Provide the (x, y) coordinate of the cell's center where the given text is located.  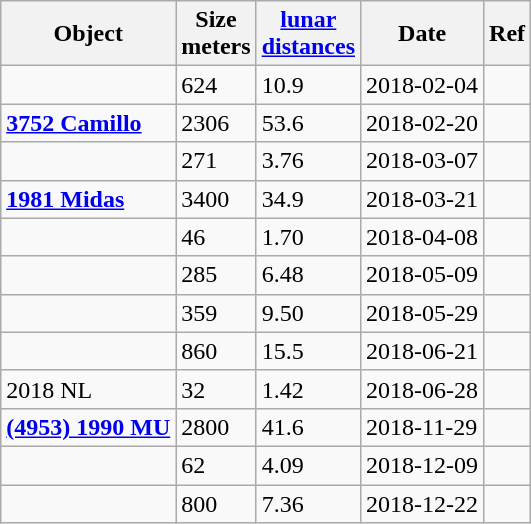
2018-11-29 (422, 427)
Object (88, 34)
2018-06-28 (422, 389)
lunardistances (308, 34)
1981 Midas (88, 199)
2306 (216, 123)
1.70 (308, 237)
285 (216, 275)
62 (216, 465)
(4953) 1990 MU (88, 427)
860 (216, 351)
2018-12-09 (422, 465)
359 (216, 313)
Date (422, 34)
2018-02-20 (422, 123)
2018-04-08 (422, 237)
46 (216, 237)
Sizemeters (216, 34)
3.76 (308, 161)
2018-06-21 (422, 351)
53.6 (308, 123)
1.42 (308, 389)
2800 (216, 427)
800 (216, 503)
271 (216, 161)
2018-03-21 (422, 199)
2018-03-07 (422, 161)
34.9 (308, 199)
3752 Camillo (88, 123)
9.50 (308, 313)
6.48 (308, 275)
624 (216, 85)
2018 NL (88, 389)
10.9 (308, 85)
7.36 (308, 503)
2018-05-09 (422, 275)
Ref (508, 34)
2018-12-22 (422, 503)
15.5 (308, 351)
4.09 (308, 465)
32 (216, 389)
41.6 (308, 427)
3400 (216, 199)
2018-05-29 (422, 313)
2018-02-04 (422, 85)
